Search for the cell housing the specified text and yield its (X, Y) center coordinate. 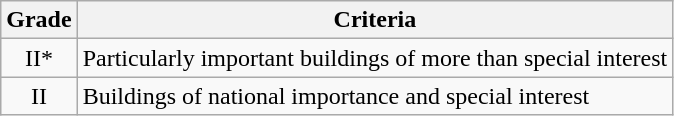
Grade (39, 20)
Buildings of national importance and special interest (375, 96)
II (39, 96)
Particularly important buildings of more than special interest (375, 58)
II* (39, 58)
Criteria (375, 20)
